Identify which cell holds the provided text, then report its [X, Y] central coordinate. 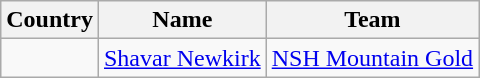
NSH Mountain Gold [372, 58]
Country [50, 20]
Team [372, 20]
Name [182, 20]
Shavar Newkirk [182, 58]
